Find where the given text appears and provide that cell's center as (X, Y) coordinate. 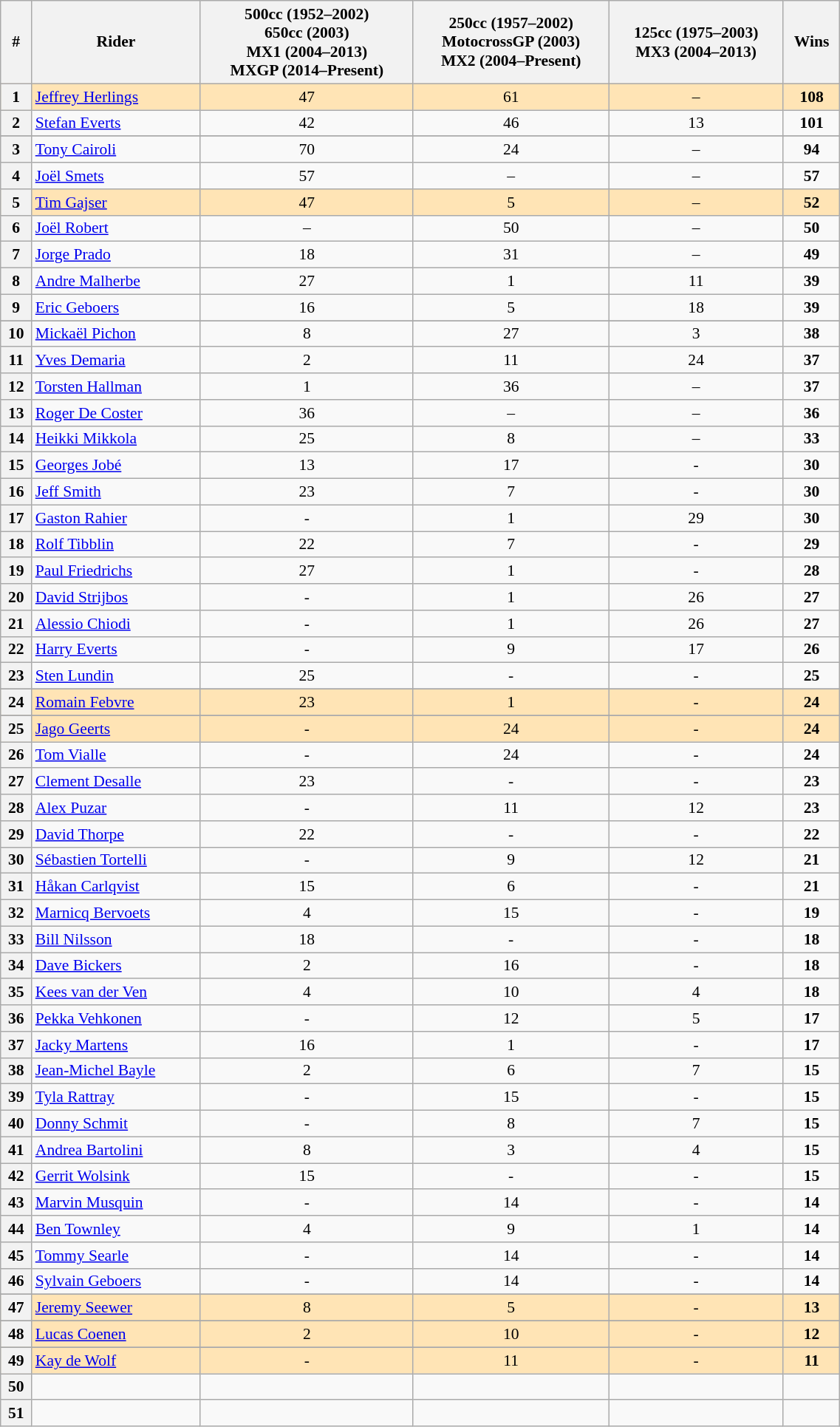
250cc (1957–2002)MotocrossGP (2003)MX2 (2004–Present) (511, 42)
Jean-Michel Bayle (116, 1071)
David Thorpe (116, 834)
# (16, 42)
Jago Geerts (116, 729)
61 (511, 97)
32 (16, 913)
Andre Malherbe (116, 282)
500cc (1952–2002)650cc (2003)MX1 (2004–2013)MXGP (2014–Present) (307, 42)
Gerrit Wolsink (116, 1176)
Torsten Hallman (116, 386)
Alessio Chiodi (116, 624)
52 (811, 202)
Tim Gajser (116, 202)
Eric Geboers (116, 307)
Clement Desalle (116, 782)
48 (16, 1335)
34 (16, 966)
70 (307, 150)
Jeremy Seewer (116, 1308)
Yves Demaria (116, 361)
Pekka Vehkonen (116, 1018)
Roger De Coster (116, 413)
Marnicq Bervoets (116, 913)
David Strijbos (116, 597)
Jorge Prado (116, 255)
94 (811, 150)
Mickaël Pichon (116, 334)
Jeffrey Herlings (116, 97)
20 (16, 597)
45 (16, 1256)
Ben Townley (116, 1229)
Andrea Bartolini (116, 1150)
Lucas Coenen (116, 1335)
Sten Lundin (116, 676)
Sébastien Tortelli (116, 860)
101 (811, 123)
Romain Febvre (116, 703)
Stefan Everts (116, 123)
Dave Bickers (116, 966)
Joël Smets (116, 176)
40 (16, 1124)
Tom Vialle (116, 755)
44 (16, 1229)
Alex Puzar (116, 808)
41 (16, 1150)
Kees van der Ven (116, 992)
35 (16, 992)
Joël Robert (116, 228)
Marvin Musquin (116, 1203)
Paul Friedrichs (116, 571)
Jeff Smith (116, 492)
51 (16, 1414)
Rider (116, 42)
Harry Everts (116, 650)
Wins (811, 42)
125cc (1975–2003)MX3 (2004–2013) (696, 42)
Tony Cairoli (116, 150)
Jacky Martens (116, 1045)
43 (16, 1203)
Gaston Rahier (116, 518)
Håkan Carlqvist (116, 887)
Georges Jobé (116, 466)
Sylvain Geboers (116, 1281)
Donny Schmit (116, 1124)
Heikki Mikkola (116, 439)
Tommy Searle (116, 1256)
Rolf Tibblin (116, 545)
108 (811, 97)
Tyla Rattray (116, 1097)
Bill Nilsson (116, 939)
Kay de Wolf (116, 1360)
